Scan for the cell matching the given text and deliver its (X, Y) coordinate at center. 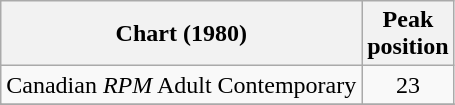
Peakposition (408, 34)
Canadian RPM Adult Contemporary (182, 85)
23 (408, 85)
Chart (1980) (182, 34)
